Search for the cell housing the specified text and yield its (x, y) center coordinate. 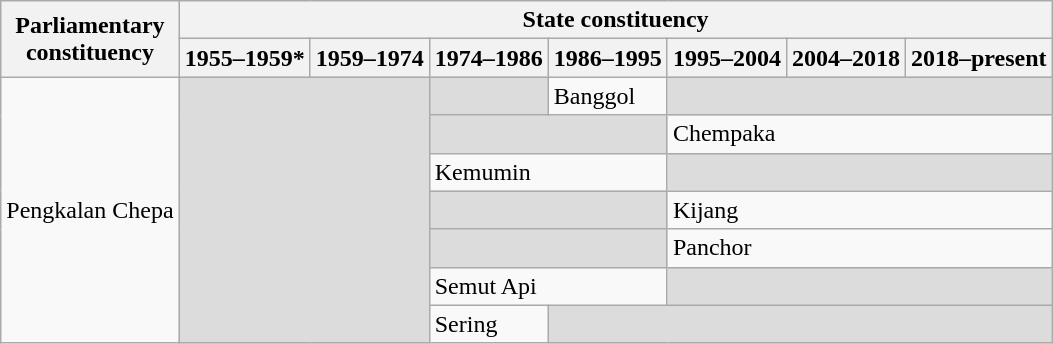
State constituency (616, 20)
Sering (488, 324)
Chempaka (860, 134)
Banggol (608, 96)
2004–2018 (846, 58)
2018–present (978, 58)
Pengkalan Chepa (90, 210)
Kijang (860, 210)
1974–1986 (488, 58)
1959–1974 (370, 58)
Kemumin (548, 172)
1986–1995 (608, 58)
1995–2004 (726, 58)
Panchor (860, 248)
Semut Api (548, 286)
Parliamentaryconstituency (90, 39)
1955–1959* (244, 58)
